Locate the cell with the specified text and output its [x, y] center coordinate. 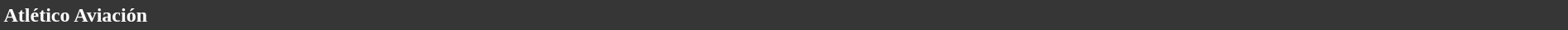
Atlético Aviación [784, 15]
